Return the (X, Y) coordinate for the center point of the cell that contains the specified text.  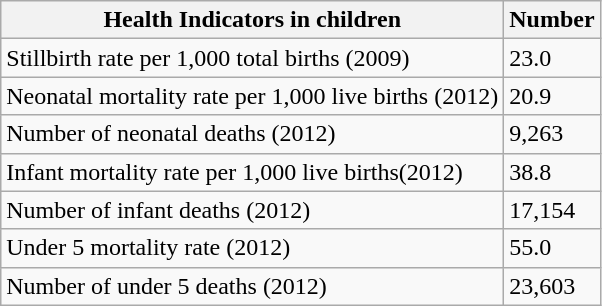
Number of neonatal deaths (2012) (252, 134)
Health Indicators in children (252, 20)
Neonatal mortality rate per 1,000 live births (2012) (252, 96)
38.8 (552, 172)
9,263 (552, 134)
55.0 (552, 248)
23.0 (552, 58)
Infant mortality rate per 1,000 live births(2012) (252, 172)
Number of under 5 deaths (2012) (252, 286)
17,154 (552, 210)
20.9 (552, 96)
Stillbirth rate per 1,000 total births (2009) (252, 58)
Under 5 mortality rate (2012) (252, 248)
Number (552, 20)
Number of infant deaths (2012) (252, 210)
23,603 (552, 286)
